Output the [X, Y] coordinate of the center of the cell containing the given text.  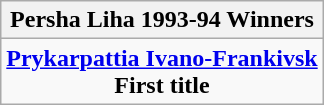
Persha Liha 1993-94 Winners [162, 20]
Prykarpattia Ivano-FrankivskFirst title [162, 72]
